Return [x, y] of the center of cell containing provided text 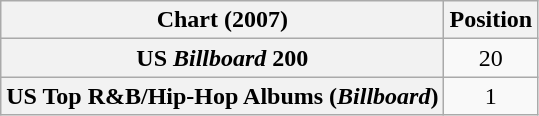
20 [491, 58]
1 [491, 96]
US Top R&B/Hip-Hop Albums (Billboard) [222, 96]
Chart (2007) [222, 20]
Position [491, 20]
US Billboard 200 [222, 58]
